Determine the [x, y] coordinate at the center of the cell enclosing the given text.  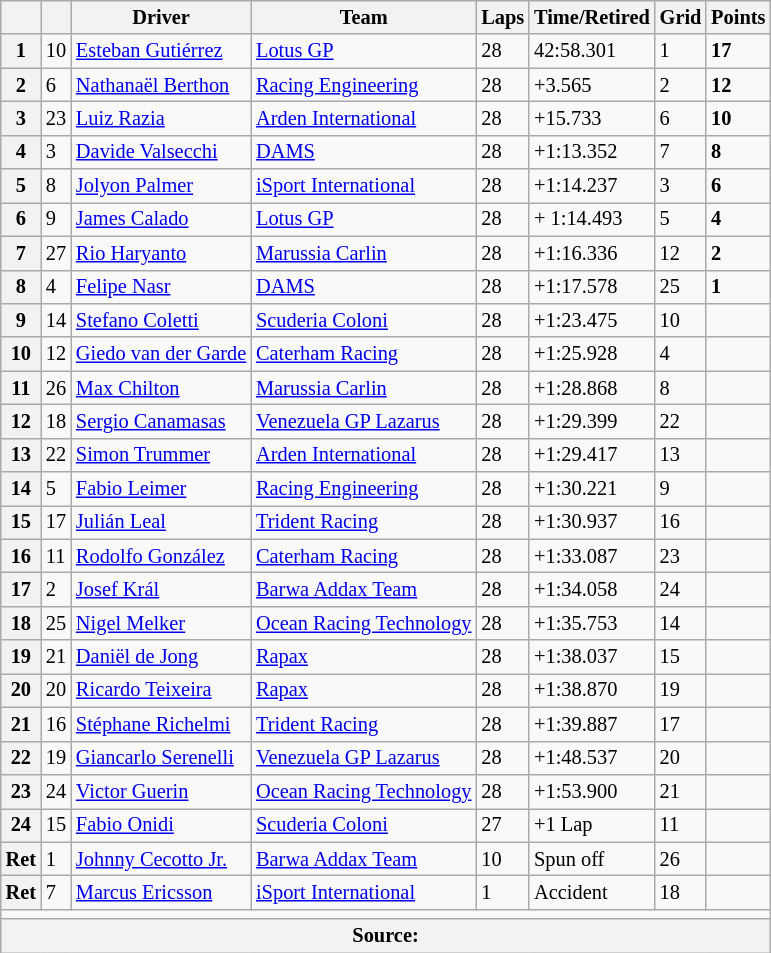
Victor Guerin [161, 791]
Points [738, 17]
+1:39.887 [592, 724]
Driver [161, 17]
Spun off [592, 859]
+1:25.928 [592, 354]
Giancarlo Serenelli [161, 758]
Josef Král [161, 589]
+1:33.087 [592, 556]
+ 1:14.493 [592, 219]
Marcus Ericsson [161, 892]
+1:38.037 [592, 657]
Johnny Cecotto Jr. [161, 859]
+1:16.336 [592, 253]
+1:14.237 [592, 186]
Julián Leal [161, 522]
+1 Lap [592, 825]
+1:34.058 [592, 589]
+1:13.352 [592, 152]
Simon Trummer [161, 455]
Sergio Canamasas [161, 421]
Accident [592, 892]
+1:17.578 [592, 287]
Fabio Leimer [161, 489]
+1:29.399 [592, 421]
+1:35.753 [592, 623]
Nigel Melker [161, 623]
+1:30.221 [592, 489]
Fabio Onidi [161, 825]
Team [364, 17]
Rio Haryanto [161, 253]
+1:48.537 [592, 758]
+3.565 [592, 85]
Felipe Nasr [161, 287]
Daniël de Jong [161, 657]
Laps [502, 17]
Rodolfo González [161, 556]
Stéphane Richelmi [161, 724]
+1:53.900 [592, 791]
Nathanaël Berthon [161, 85]
Esteban Gutiérrez [161, 51]
James Calado [161, 219]
+1:29.417 [592, 455]
Grid [681, 17]
+1:28.868 [592, 388]
+1:38.870 [592, 690]
+1:23.475 [592, 320]
+15.733 [592, 118]
Source: [386, 936]
Time/Retired [592, 17]
+1:30.937 [592, 522]
Stefano Coletti [161, 320]
Jolyon Palmer [161, 186]
Davide Valsecchi [161, 152]
Ricardo Teixeira [161, 690]
Luiz Razia [161, 118]
42:58.301 [592, 51]
Max Chilton [161, 388]
Giedo van der Garde [161, 354]
